Capture the cell that displays the provided text and extract its (x, y) central coordinate. 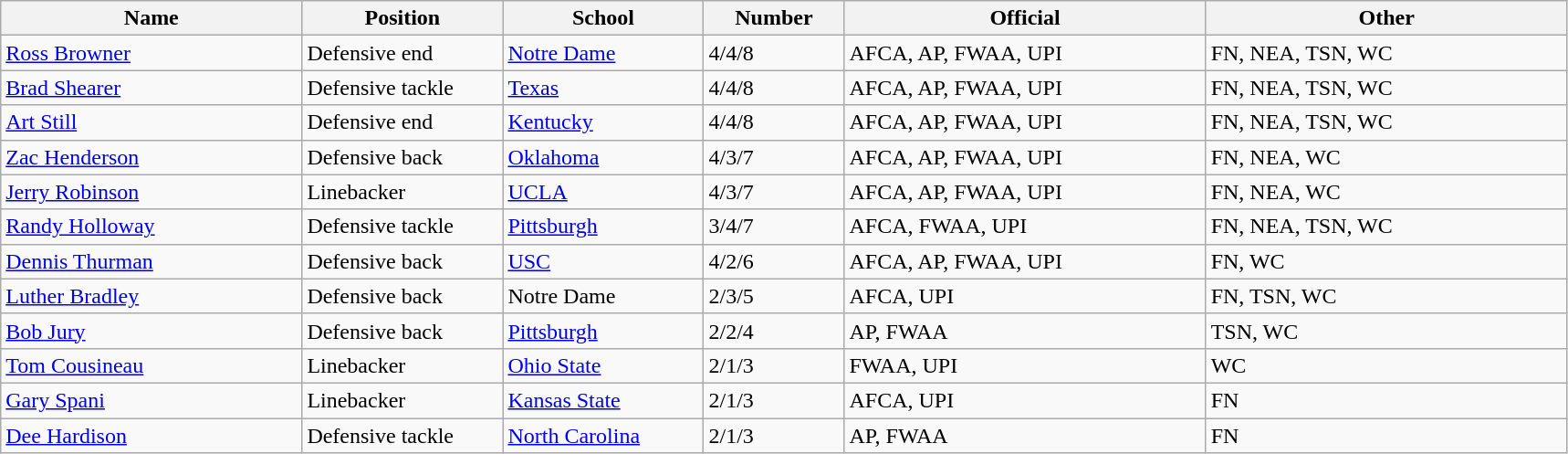
2/2/4 (774, 331)
Oklahoma (603, 157)
2/3/5 (774, 296)
TSN, WC (1386, 331)
Kentucky (603, 122)
WC (1386, 365)
Luther Bradley (152, 296)
FN, WC (1386, 261)
3/4/7 (774, 227)
Tom Cousineau (152, 365)
North Carolina (603, 436)
Dee Hardison (152, 436)
Number (774, 18)
Zac Henderson (152, 157)
Dennis Thurman (152, 261)
Other (1386, 18)
Bob Jury (152, 331)
Jerry Robinson (152, 192)
Position (402, 18)
Randy Holloway (152, 227)
Kansas State (603, 400)
FN, TSN, WC (1386, 296)
Texas (603, 88)
Name (152, 18)
School (603, 18)
AFCA, FWAA, UPI (1025, 227)
FWAA, UPI (1025, 365)
Art Still (152, 122)
Gary Spani (152, 400)
UCLA (603, 192)
Official (1025, 18)
Ohio State (603, 365)
Ross Browner (152, 53)
USC (603, 261)
4/2/6 (774, 261)
Brad Shearer (152, 88)
